Locate the cell with the specified text and output its [x, y] center coordinate. 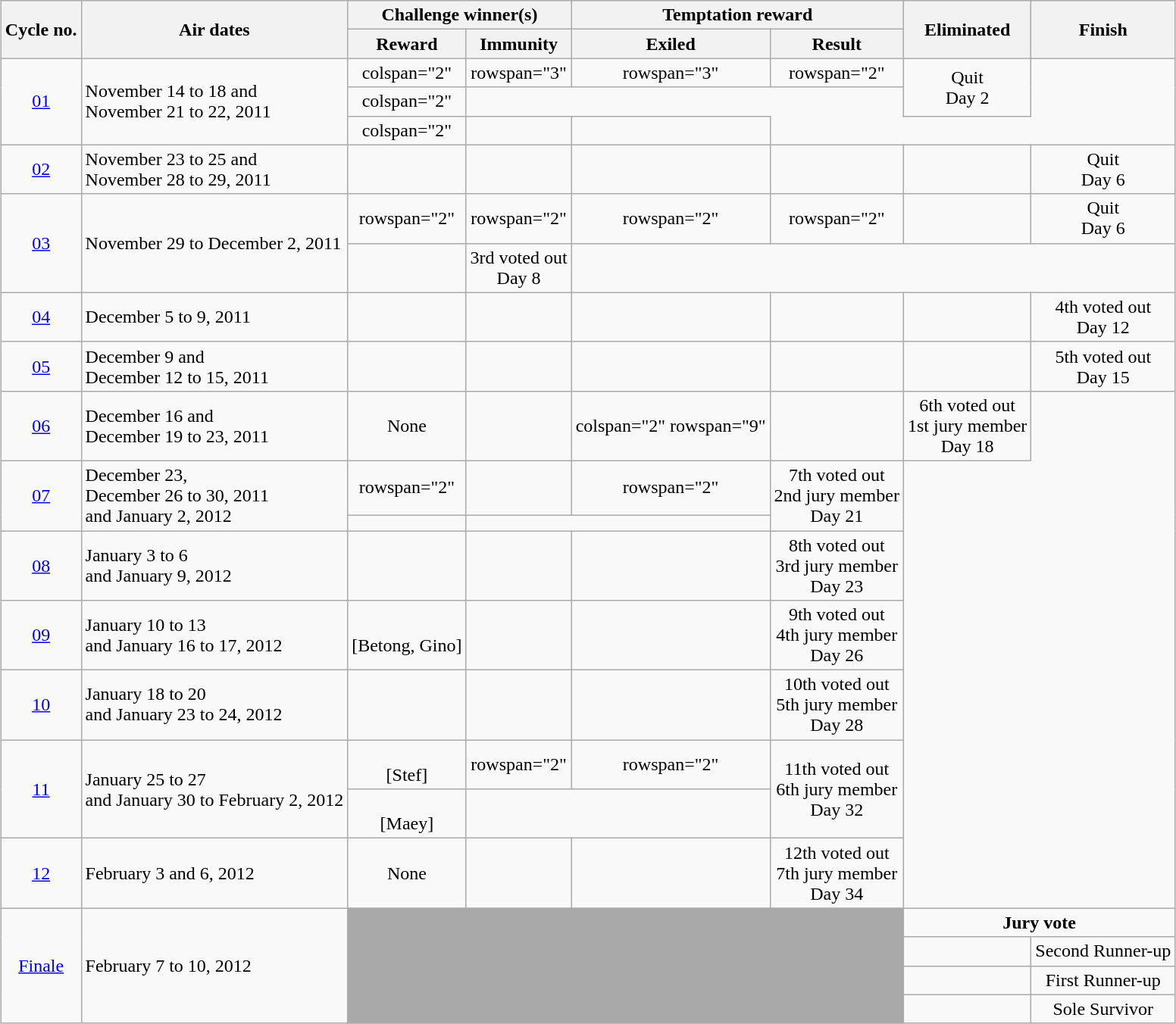
January 25 to 27 and January 30 to February 2, 2012 [214, 789]
QuitDay 2 [967, 87]
Reward [407, 44]
Sole Survivor [1103, 1009]
November 14 to 18 andNovember 21 to 22, 2011 [214, 101]
01 [41, 101]
08 [41, 565]
03 [41, 243]
11th voted out6th jury memberDay 32 [837, 789]
December 9 and December 12 to 15, 2011 [214, 367]
5th voted outDay 15 [1103, 367]
Finale [41, 966]
January 18 to 20 and January 23 to 24, 2012 [214, 705]
04 [41, 317]
02 [41, 170]
Exiled [671, 44]
[Stef] [407, 765]
January 10 to 13 and January 16 to 17, 2012 [214, 635]
06 [41, 426]
12 [41, 873]
Temptation reward [737, 15]
Second Runner-up [1103, 951]
[Betong, Gino] [407, 635]
07 [41, 495]
Finish [1103, 30]
6th voted out1st jury memberDay 18 [967, 426]
Eliminated [967, 30]
7th voted out2nd jury memberDay 21 [837, 495]
10 [41, 705]
09 [41, 635]
February 7 to 10, 2012 [214, 966]
9th voted out4th jury memberDay 26 [837, 635]
10th voted out5th jury memberDay 28 [837, 705]
Cycle no. [41, 30]
8th voted out3rd jury memberDay 23 [837, 565]
November 23 to 25 andNovember 28 to 29, 2011 [214, 170]
Immunity [518, 44]
4th voted outDay 12 [1103, 317]
December 16 and December 19 to 23, 2011 [214, 426]
First Runner-up [1103, 980]
Air dates [214, 30]
February 3 and 6, 2012 [214, 873]
December 23, December 26 to 30, 2011 and January 2, 2012 [214, 495]
05 [41, 367]
January 3 to 6 and January 9, 2012 [214, 565]
12th voted out7th jury memberDay 34 [837, 873]
Result [837, 44]
[Maey] [407, 813]
Jury vote [1039, 923]
colspan="2" rowspan="9" [671, 426]
11 [41, 789]
November 29 to December 2, 2011 [214, 243]
Challenge winner(s) [459, 15]
December 5 to 9, 2011 [214, 317]
3rd voted outDay 8 [518, 268]
